Pinpoint the cell where the given text exists, returning its [X, Y] midpoint coordinate. 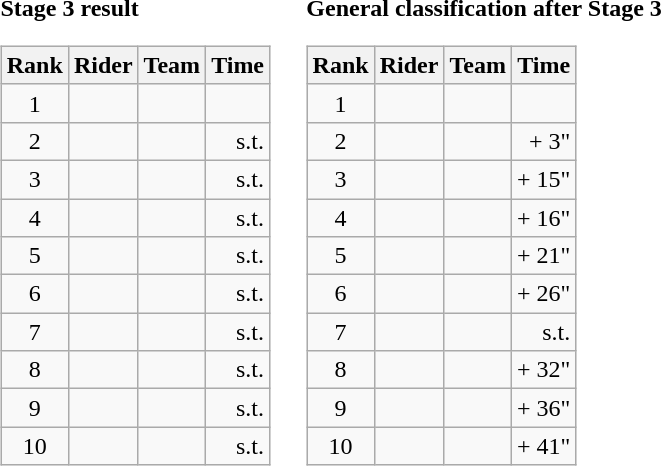
+ 26" [543, 294]
+ 3" [543, 141]
+ 32" [543, 370]
+ 21" [543, 256]
+ 16" [543, 217]
+ 41" [543, 446]
+ 36" [543, 408]
+ 15" [543, 179]
